Capture the cell that displays the provided text and extract its [X, Y] central coordinate. 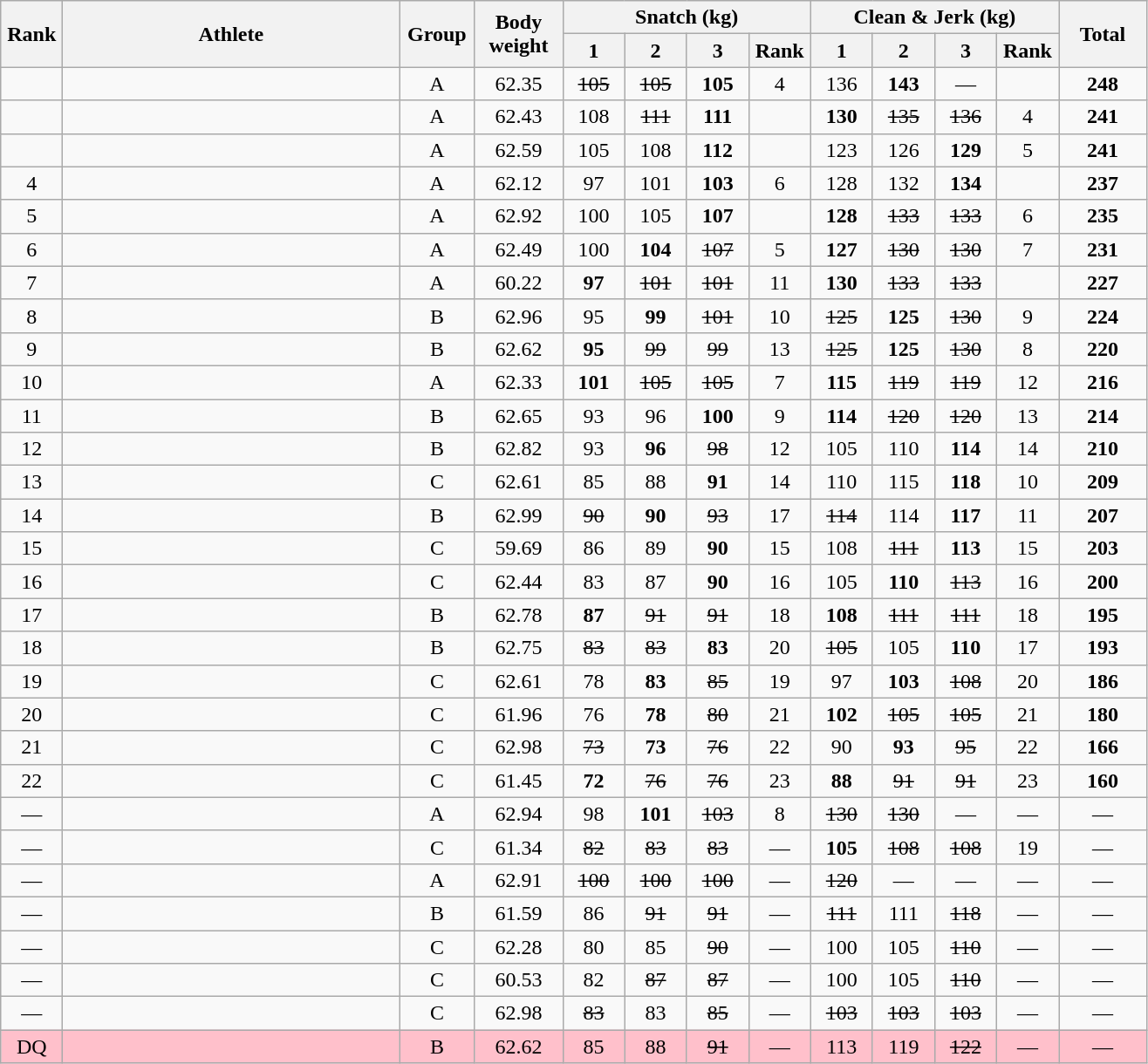
227 [1103, 283]
62.43 [518, 117]
Total [1103, 34]
62.12 [518, 183]
60.22 [518, 283]
61.45 [518, 781]
127 [841, 249]
Group [437, 34]
60.53 [518, 980]
166 [1103, 747]
203 [1103, 549]
62.82 [518, 449]
59.69 [518, 549]
117 [965, 515]
143 [904, 84]
112 [717, 150]
62.35 [518, 84]
62.96 [518, 316]
224 [1103, 316]
Clean & Jerk (kg) [934, 17]
89 [656, 549]
123 [841, 150]
62.28 [518, 946]
61.59 [518, 913]
62.91 [518, 880]
209 [1103, 482]
62.44 [518, 582]
207 [1103, 515]
210 [1103, 449]
61.96 [518, 714]
195 [1103, 615]
235 [1103, 216]
129 [965, 150]
220 [1103, 349]
Athlete [231, 34]
Body weight [518, 34]
61.34 [518, 847]
62.78 [518, 615]
186 [1103, 681]
180 [1103, 714]
72 [593, 781]
102 [841, 714]
62.59 [518, 150]
DQ [31, 1047]
62.99 [518, 515]
231 [1103, 249]
62.65 [518, 416]
160 [1103, 781]
214 [1103, 416]
Snatch (kg) [687, 17]
62.92 [518, 216]
104 [656, 249]
122 [965, 1047]
200 [1103, 582]
135 [904, 117]
126 [904, 150]
216 [1103, 382]
62.33 [518, 382]
237 [1103, 183]
62.75 [518, 648]
62.94 [518, 814]
132 [904, 183]
248 [1103, 84]
62.49 [518, 249]
134 [965, 183]
193 [1103, 648]
